Identify which cell holds the provided text, then report its [x, y] central coordinate. 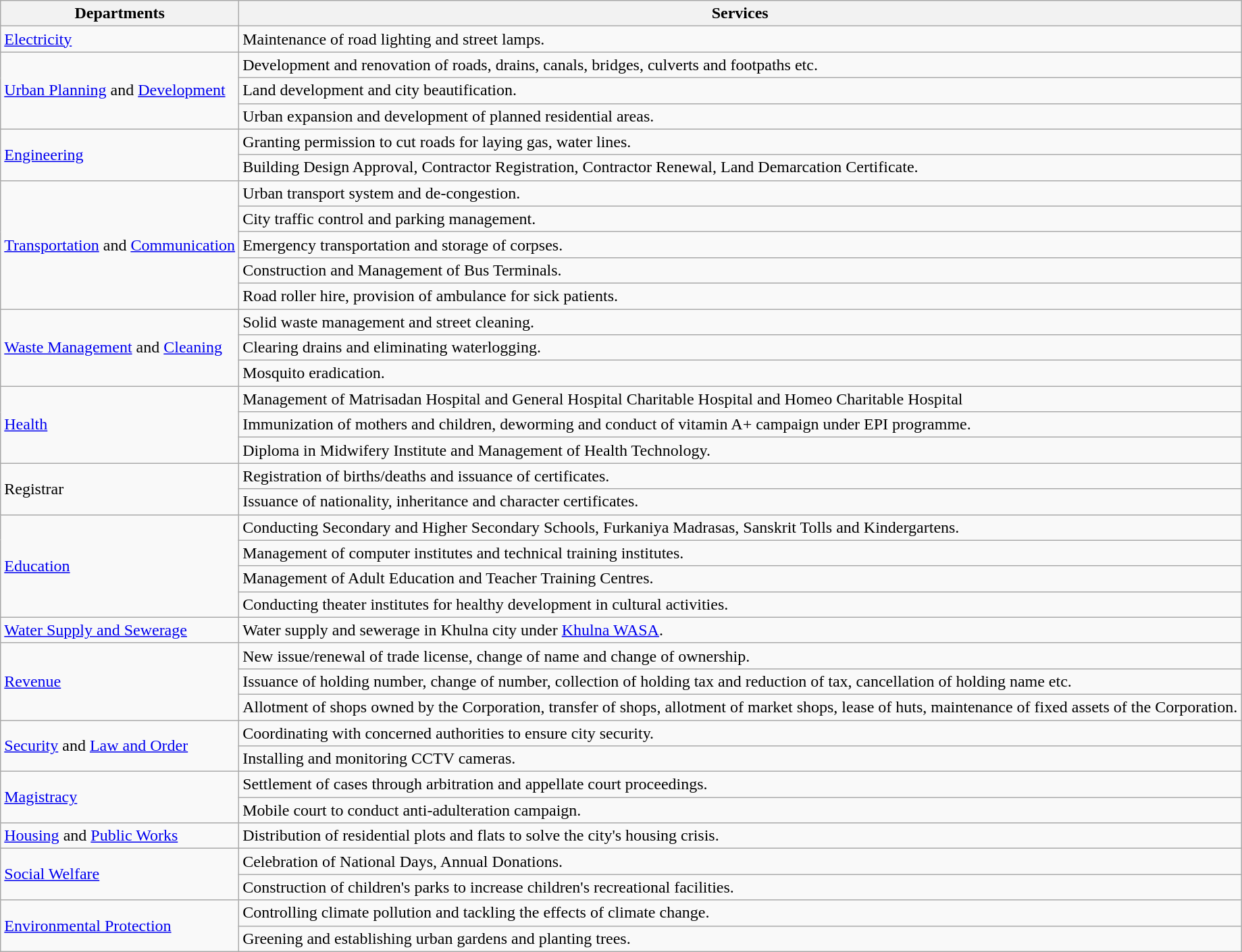
Management of computer institutes and technical training institutes. [740, 553]
Registrar [120, 489]
Celebration of National Days, Annual Donations. [740, 862]
Issuance of nationality, inheritance and character certificates. [740, 502]
Road roller hire, provision of ambulance for sick patients. [740, 296]
Mosquito eradication. [740, 373]
Emergency transportation and storage of corpses. [740, 244]
Security and Law and Order [120, 745]
Granting permission to cut roads for laying gas, water lines. [740, 142]
Water Supply and Sewerage [120, 630]
Waste Management and Cleaning [120, 348]
Land development and city beautification. [740, 90]
Urban expansion and development of planned residential areas. [740, 116]
Settlement of cases through arbitration and appellate court proceedings. [740, 785]
Construction of children's parks to increase children's recreational facilities. [740, 887]
Water supply and sewerage in Khulna city under Khulna WASA. [740, 630]
Conducting theater institutes for healthy development in cultural activities. [740, 604]
Issuance of holding number, change of number, collection of holding tax and reduction of tax, cancellation of holding name etc. [740, 681]
Management of Matrisadan Hospital and General Hospital Charitable Hospital and Homeo Charitable Hospital [740, 399]
Coordinating with concerned authorities to ensure city security. [740, 733]
New issue/renewal of trade license, change of name and change of ownership. [740, 656]
Urban transport system and de-congestion. [740, 193]
Magistracy [120, 797]
Maintenance of road lighting and street lamps. [740, 39]
Development and renovation of roads, drains, canals, bridges, culverts and footpaths etc. [740, 65]
Registration of births/deaths and issuance of certificates. [740, 476]
Clearing drains and eliminating waterlogging. [740, 348]
Building Design Approval, Contractor Registration, Contractor Renewal, Land Demarcation Certificate. [740, 167]
Construction and Management of Bus Terminals. [740, 270]
Environmental Protection [120, 926]
Solid waste management and street cleaning. [740, 322]
Management of Adult Education and Teacher Training Centres. [740, 579]
Health [120, 425]
Revenue [120, 681]
Installing and monitoring CCTV cameras. [740, 759]
Social Welfare [120, 874]
Services [740, 14]
Engineering [120, 155]
Transportation and Communication [120, 244]
Urban Planning and Development [120, 90]
Controlling climate pollution and tackling the effects of climate change. [740, 913]
Immunization of mothers and children, deworming and conduct of vitamin A+ campaign under EPI programme. [740, 425]
Distribution of residential plots and flats to solve the city's housing crisis. [740, 836]
Diploma in Midwifery Institute and Management of Health Technology. [740, 450]
Greening and establishing urban gardens and planting trees. [740, 938]
Mobile court to conduct anti-adulteration campaign. [740, 810]
Departments [120, 14]
City traffic control and parking management. [740, 219]
Housing and Public Works [120, 836]
Education [120, 566]
Conducting Secondary and Higher Secondary Schools, Furkaniya Madrasas, Sanskrit Tolls and Kindergartens. [740, 527]
Electricity [120, 39]
